Detect which cell encompasses the target text, then output its (X, Y) center coordinate. 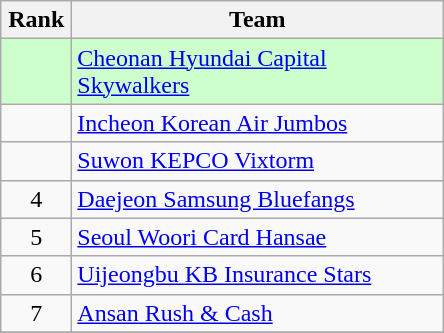
Ansan Rush & Cash (258, 313)
6 (36, 275)
Uijeongbu KB Insurance Stars (258, 275)
Suwon KEPCO Vixtorm (258, 161)
7 (36, 313)
Rank (36, 20)
5 (36, 237)
Seoul Woori Card Hansae (258, 237)
Daejeon Samsung Bluefangs (258, 199)
Team (258, 20)
4 (36, 199)
Cheonan Hyundai Capital Skywalkers (258, 72)
Incheon Korean Air Jumbos (258, 123)
